Return [x, y] of the center of cell containing provided text 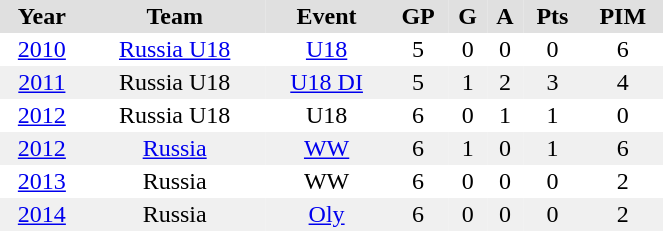
U18 DI [327, 82]
G [468, 16]
3 [552, 82]
Event [327, 16]
2010 [42, 50]
Year [42, 16]
2 [505, 82]
Oly [327, 214]
2013 [42, 182]
A [505, 16]
2014 [42, 214]
Pts [552, 16]
GP [418, 16]
2011 [42, 82]
Team [175, 16]
